Capture the cell that displays the provided text and extract its [x, y] central coordinate. 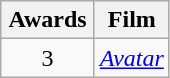
Film [132, 20]
Avatar [132, 58]
3 [48, 58]
Awards [48, 20]
